Determine the [x, y] coordinate at the center of the cell enclosing the given text.  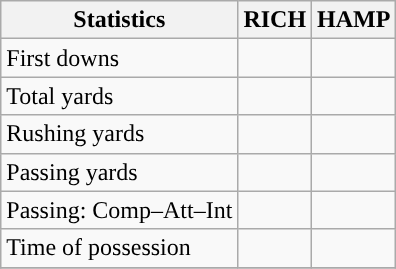
Passing: Comp–Att–Int [120, 210]
First downs [120, 58]
Rushing yards [120, 134]
Statistics [120, 20]
Time of possession [120, 248]
Total yards [120, 96]
RICH [275, 20]
HAMP [354, 20]
Passing yards [120, 172]
